Search for the cell housing the specified text and yield its [X, Y] center coordinate. 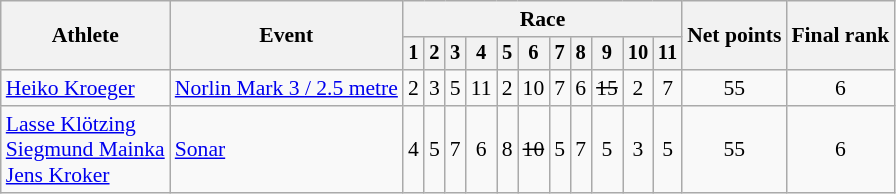
Race [542, 19]
Event [286, 36]
15 [607, 88]
Sonar [286, 150]
Net points [734, 36]
1 [414, 54]
Final rank [840, 36]
Heiko Kroeger [86, 88]
9 [607, 54]
Norlin Mark 3 / 2.5 metre [286, 88]
Lasse KlötzingSiegmund MainkaJens Kroker [86, 150]
Athlete [86, 36]
